Locate the cell with the specified text and output its (X, Y) center coordinate. 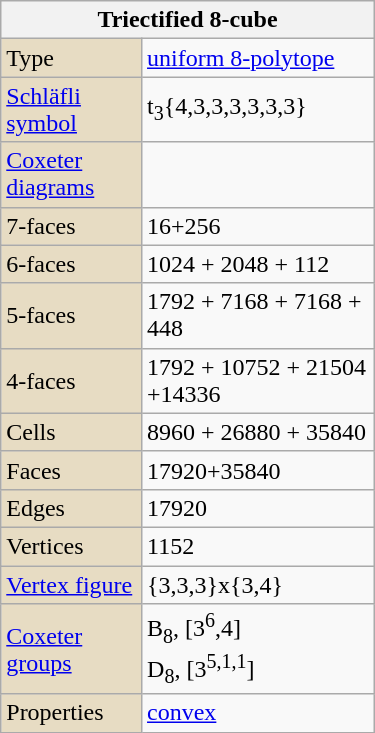
Type (72, 58)
16+256 (258, 226)
1024 + 2048 + 112 (258, 264)
Cells (72, 432)
uniform 8-polytope (258, 58)
convex (258, 713)
8960 + 26880 + 35840 (258, 432)
Vertex figure (72, 585)
Edges (72, 508)
5-faces (72, 316)
Triectified 8-cube (188, 20)
Vertices (72, 546)
{3,3,3}x{3,4} (258, 585)
t3{4,3,3,3,3,3,3} (258, 110)
Schläfli symbol (72, 110)
7-faces (72, 226)
6-faces (72, 264)
Faces (72, 470)
B8, [36,4]D8, [35,1,1] (258, 650)
Coxeter diagrams (72, 174)
1792 + 7168 + 7168 + 448 (258, 316)
Properties (72, 713)
17920 (258, 508)
17920+35840 (258, 470)
1792 + 10752 + 21504 +14336 (258, 380)
4-faces (72, 380)
1152 (258, 546)
Coxeter groups (72, 650)
